From the cell containing the given text, extract its center point as [x, y] coordinate. 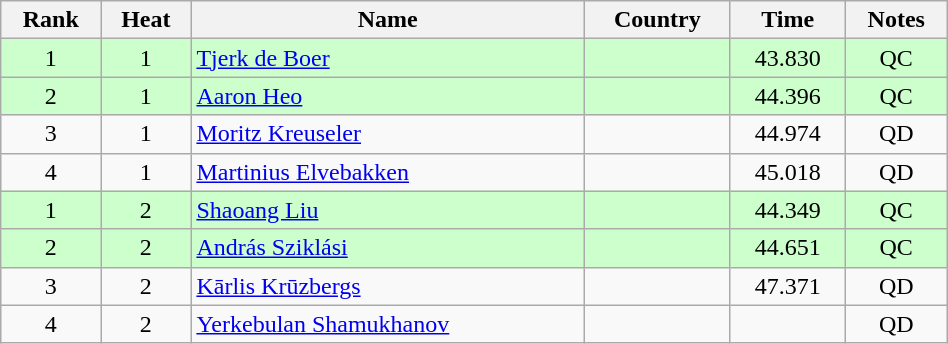
45.018 [788, 172]
44.396 [788, 96]
Time [788, 20]
44.651 [788, 248]
Kārlis Krūzbergs [388, 286]
Heat [146, 20]
Rank [51, 20]
Tjerk de Boer [388, 58]
44.349 [788, 210]
Shaoang Liu [388, 210]
Notes [896, 20]
44.974 [788, 134]
Aaron Heo [388, 96]
Name [388, 20]
43.830 [788, 58]
47.371 [788, 286]
Moritz Kreuseler [388, 134]
Yerkebulan Shamukhanov [388, 324]
András Sziklási [388, 248]
Martinius Elvebakken [388, 172]
Country [658, 20]
